Locate the cell with the specified text and output its (x, y) center coordinate. 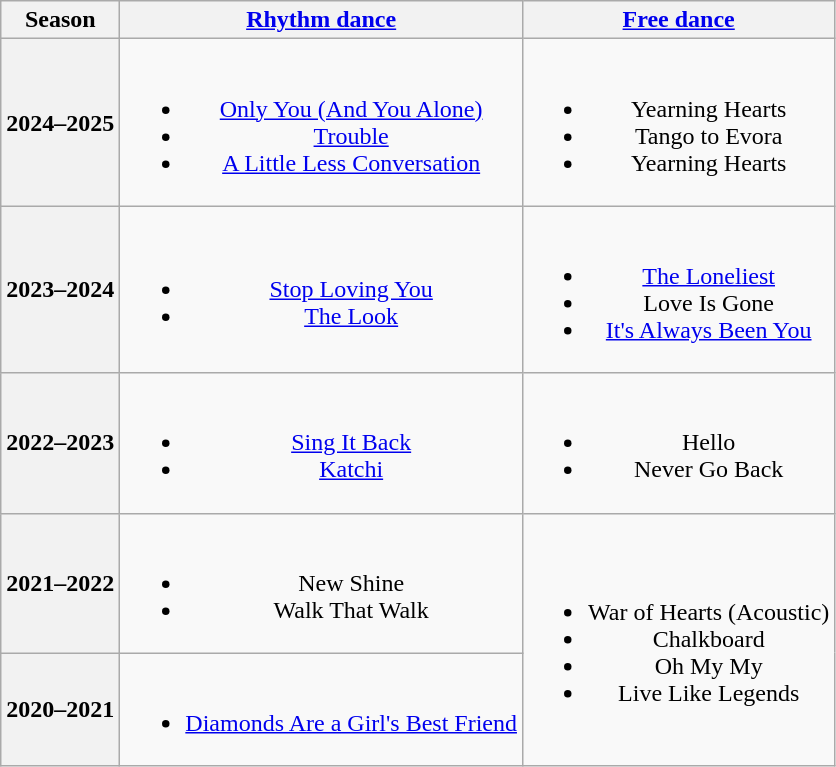
War of Hearts (Acoustic) Chalkboard Oh My MyLive Like Legends (678, 640)
HelloNever Go Back (678, 443)
2024–2025 (60, 122)
Season (60, 20)
Only You (And You Alone) TroubleA Little Less Conversation (322, 122)
Yearning Hearts Tango to Evora Yearning Hearts (678, 122)
The Loneliest Love Is Gone It's Always Been You (678, 290)
Diamonds Are a Girl's Best Friend (322, 710)
2023–2024 (60, 290)
2022–2023 (60, 443)
Free dance (678, 20)
New Shine Walk That Walk (322, 583)
Stop Loving You The Look (322, 290)
2020–2021 (60, 710)
2021–2022 (60, 583)
Rhythm dance (322, 20)
Sing It Back Katchi (322, 443)
